Determine the [x, y] coordinate at the center of the cell enclosing the given text.  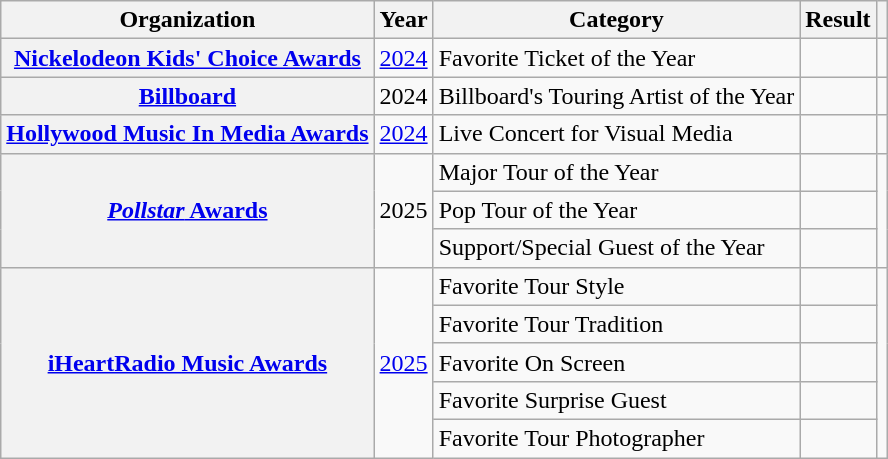
Major Tour of the Year [616, 172]
Favorite Tour Photographer [616, 438]
Favorite Tour Tradition [616, 324]
Hollywood Music In Media Awards [188, 134]
Favorite On Screen [616, 362]
Favorite Tour Style [616, 286]
Category [616, 20]
Pollstar Awards [188, 210]
Favorite Surprise Guest [616, 400]
Billboard [188, 96]
Nickelodeon Kids' Choice Awards [188, 58]
Organization [188, 20]
Year [404, 20]
Support/Special Guest of the Year [616, 248]
Favorite Ticket of the Year [616, 58]
Pop Tour of the Year [616, 210]
Live Concert for Visual Media [616, 134]
Result [838, 20]
Billboard's Touring Artist of the Year [616, 96]
iHeartRadio Music Awards [188, 362]
